Detect which cell encompasses the target text, then output its [X, Y] center coordinate. 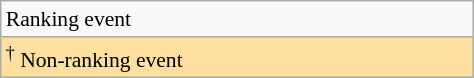
Ranking event [237, 19]
† Non-ranking event [237, 58]
